Pinpoint the cell where the given text exists, returning its (X, Y) midpoint coordinate. 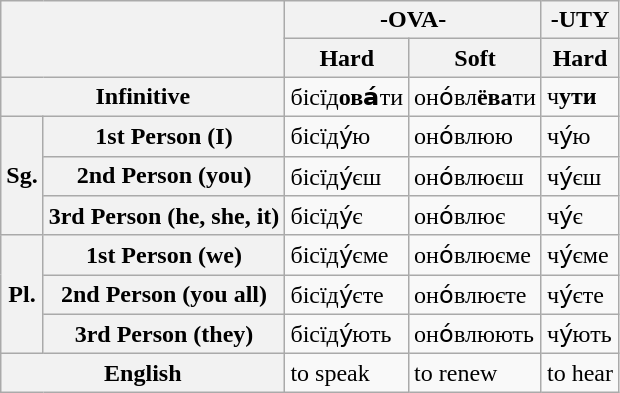
оно́влюєте (476, 295)
Sg. (22, 176)
English (143, 373)
чу́є (580, 216)
Infinitive (143, 97)
бісїду́єш (347, 176)
-UTY (580, 20)
to speak (347, 373)
Pl. (22, 294)
оно́влює (476, 216)
бісїдова́ти (347, 97)
1st Person (we) (164, 255)
бісїду́ють (347, 334)
2nd Person (you all) (164, 295)
оно́влюють (476, 334)
чу́єш (580, 176)
чу́ють (580, 334)
3rd Person (they) (164, 334)
-OVA- (414, 20)
3rd Person (he, she, it) (164, 216)
Soft (476, 58)
оно́влёвати (476, 97)
бісїду́ю (347, 136)
оно́влюю (476, 136)
to hear (580, 373)
чу́єме (580, 255)
оно́влюєме (476, 255)
бісїду́є (347, 216)
to renew (476, 373)
чути (580, 97)
бісїду́єме (347, 255)
чу́ю (580, 136)
бісїду́єте (347, 295)
1st Person (I) (164, 136)
2nd Person (you) (164, 176)
чу́єте (580, 295)
оно́влюєш (476, 176)
